Pinpoint the cell where the given text exists, returning its (x, y) midpoint coordinate. 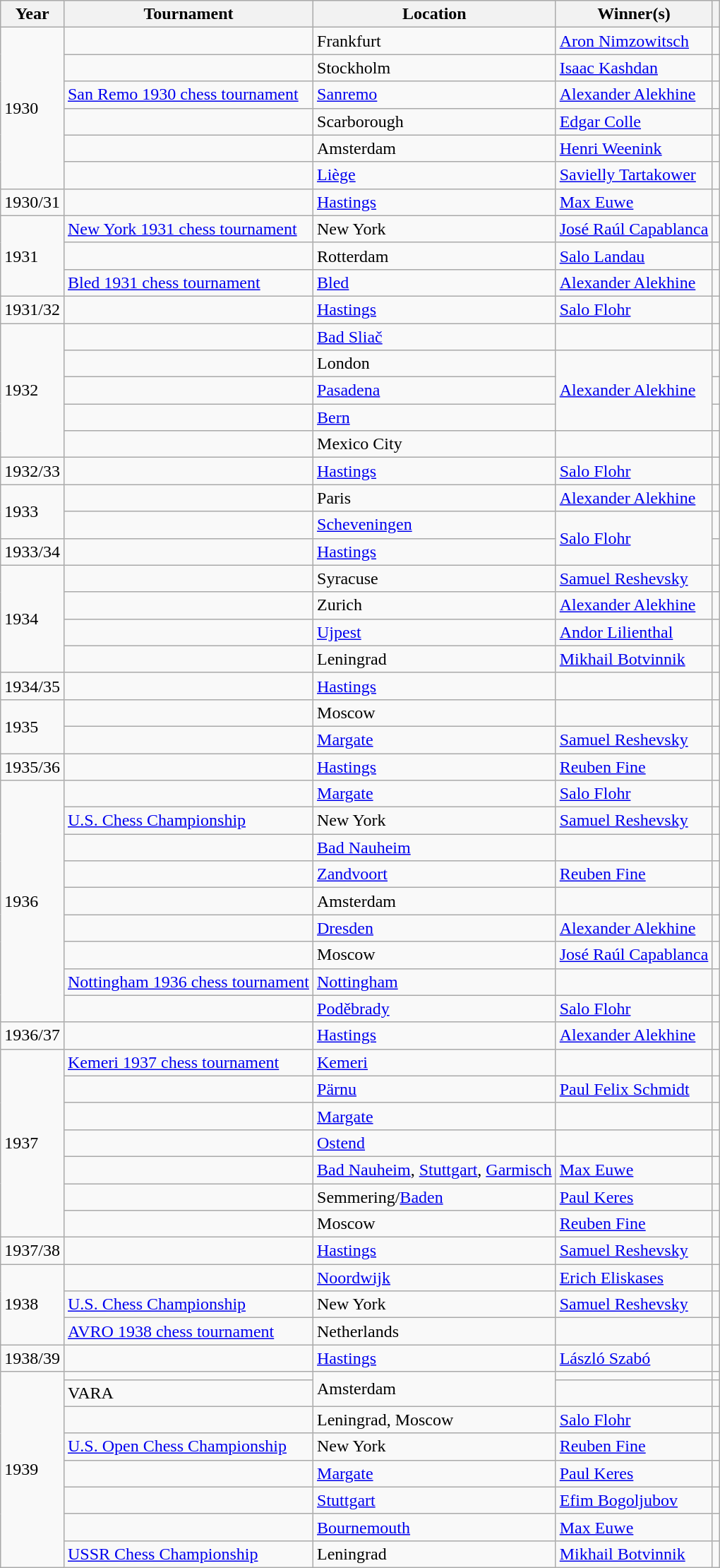
László Szabó (634, 1358)
1933 (32, 511)
Location (435, 14)
Zandvoort (435, 874)
U.S. Open Chess Championship (188, 1447)
Scheveningen (435, 525)
1935/36 (32, 766)
Bern (435, 417)
1931/32 (32, 309)
Syracuse (435, 578)
Stuttgart (435, 1500)
Pasadena (435, 391)
1932/33 (32, 471)
1937 (32, 1143)
1930 (32, 108)
Bad Nauheim, Stuttgart, Garmisch (435, 1170)
Andor Lilienthal (634, 632)
Semmering/Baden (435, 1197)
Year (32, 14)
Savielly Tartakower (634, 175)
Liège (435, 175)
New York 1931 chess tournament (188, 229)
Rotterdam (435, 256)
Nottingham 1936 chess tournament (188, 982)
Leningrad, Moscow (435, 1420)
1935 (32, 726)
1933/34 (32, 552)
Henri Weenink (634, 148)
VARA (188, 1393)
Winner(s) (634, 14)
London (435, 364)
Poděbrady (435, 1009)
Erich Eliskases (634, 1278)
1938 (32, 1305)
Tournament (188, 14)
1937/38 (32, 1251)
Zurich (435, 605)
Netherlands (435, 1331)
Mexico City (435, 444)
1934 (32, 619)
Paul Felix Schmidt (634, 1089)
Efim Bogoljubov (634, 1500)
Pärnu (435, 1089)
Ujpest (435, 632)
1932 (32, 391)
1934/35 (32, 686)
1931 (32, 256)
Aron Nimzowitsch (634, 41)
Bad Nauheim (435, 848)
USSR Chess Championship (188, 1554)
Paris (435, 498)
Noordwijk (435, 1278)
Kemeri (435, 1062)
Bled (435, 283)
AVRO 1938 chess tournament (188, 1331)
Stockholm (435, 68)
Edgar Colle (634, 121)
Bled 1931 chess tournament (188, 283)
Bad Sliač (435, 337)
Nottingham (435, 982)
San Remo 1930 chess tournament (188, 95)
Scarborough (435, 121)
Kemeri 1937 chess tournament (188, 1062)
Salo Landau (634, 256)
1930/31 (32, 202)
Sanremo (435, 95)
Dresden (435, 928)
1936/37 (32, 1035)
Frankfurt (435, 41)
1936 (32, 901)
Ostend (435, 1143)
1939 (32, 1470)
Bournemouth (435, 1527)
Isaac Kashdan (634, 68)
1938/39 (32, 1358)
